Capture the cell that displays the provided text and extract its (x, y) central coordinate. 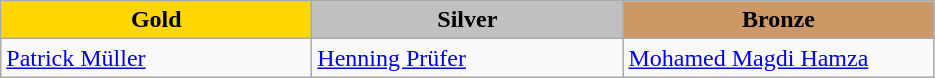
Silver (468, 20)
Mohamed Magdi Hamza (778, 58)
Henning Prüfer (468, 58)
Bronze (778, 20)
Patrick Müller (156, 58)
Gold (156, 20)
